Extract the [X, Y] coordinate from the center of the cell holding the provided text.  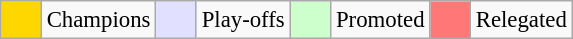
Promoted [380, 20]
Play-offs [243, 20]
Relegated [521, 20]
Champions [98, 20]
